Search for the cell housing the specified text and yield its [x, y] center coordinate. 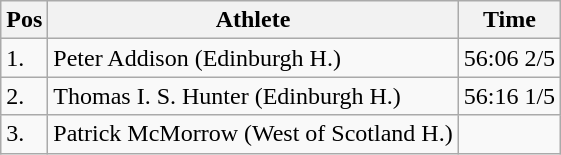
Athlete [253, 20]
1. [24, 58]
Time [509, 20]
Thomas I. S. Hunter (Edinburgh H.) [253, 96]
56:06 2/5 [509, 58]
Patrick McMorrow (West of Scotland H.) [253, 134]
3. [24, 134]
Peter Addison (Edinburgh H.) [253, 58]
2. [24, 96]
56:16 1/5 [509, 96]
Pos [24, 20]
